Search for the cell housing the specified text and yield its [X, Y] center coordinate. 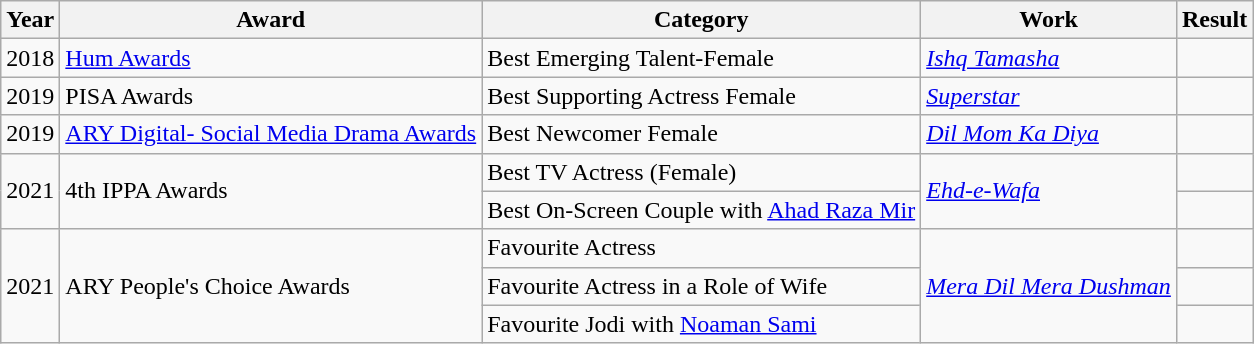
Favourite Actress [702, 248]
Mera Dil Mera Dushman [1049, 286]
Dil Mom Ka Diya [1049, 134]
Ehd-e-Wafa [1049, 191]
ARY Digital- Social Media Drama Awards [271, 134]
Best TV Actress (Female) [702, 172]
Best On-Screen Couple with Ahad Raza Mir [702, 210]
4th IPPA Awards [271, 191]
Year [30, 20]
Best Emerging Talent-Female [702, 58]
PISA Awards [271, 96]
Best Newcomer Female [702, 134]
Superstar [1049, 96]
Best Supporting Actress Female [702, 96]
Hum Awards [271, 58]
Ishq Tamasha [1049, 58]
Work [1049, 20]
ARY People's Choice Awards [271, 286]
Favourite Actress in a Role of Wife [702, 286]
Category [702, 20]
Award [271, 20]
Result [1214, 20]
2018 [30, 58]
Favourite Jodi with Noaman Sami [702, 324]
